Detect which cell encompasses the target text, then output its [X, Y] center coordinate. 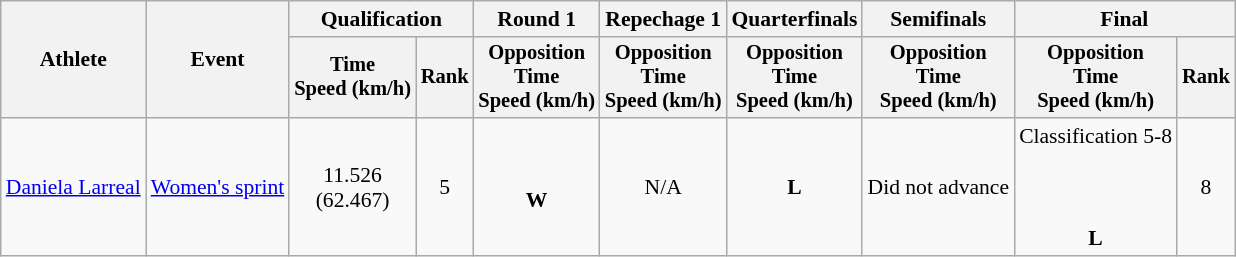
Did not advance [938, 187]
Event [218, 60]
5 [445, 187]
Qualification [381, 19]
Repechage 1 [664, 19]
Round 1 [536, 19]
N/A [664, 187]
11.526(62.467) [352, 187]
Classification 5-8L [1096, 187]
Quarterfinals [794, 19]
L [794, 187]
W [536, 187]
Semifinals [938, 19]
Women's sprint [218, 187]
Athlete [74, 60]
Final [1124, 19]
TimeSpeed (km/h) [352, 78]
Daniela Larreal [74, 187]
8 [1206, 187]
